Pinpoint the cell where the given text exists, returning its [X, Y] midpoint coordinate. 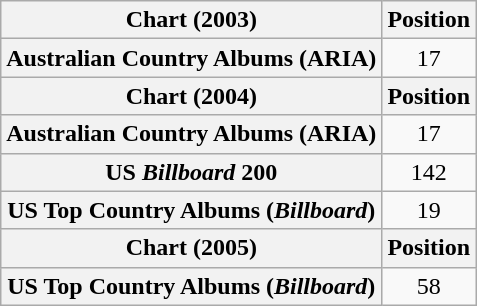
58 [429, 286]
Chart (2004) [192, 96]
Chart (2003) [192, 20]
142 [429, 172]
US Billboard 200 [192, 172]
19 [429, 210]
Chart (2005) [192, 248]
